Locate the cell with the specified text and output its [X, Y] center coordinate. 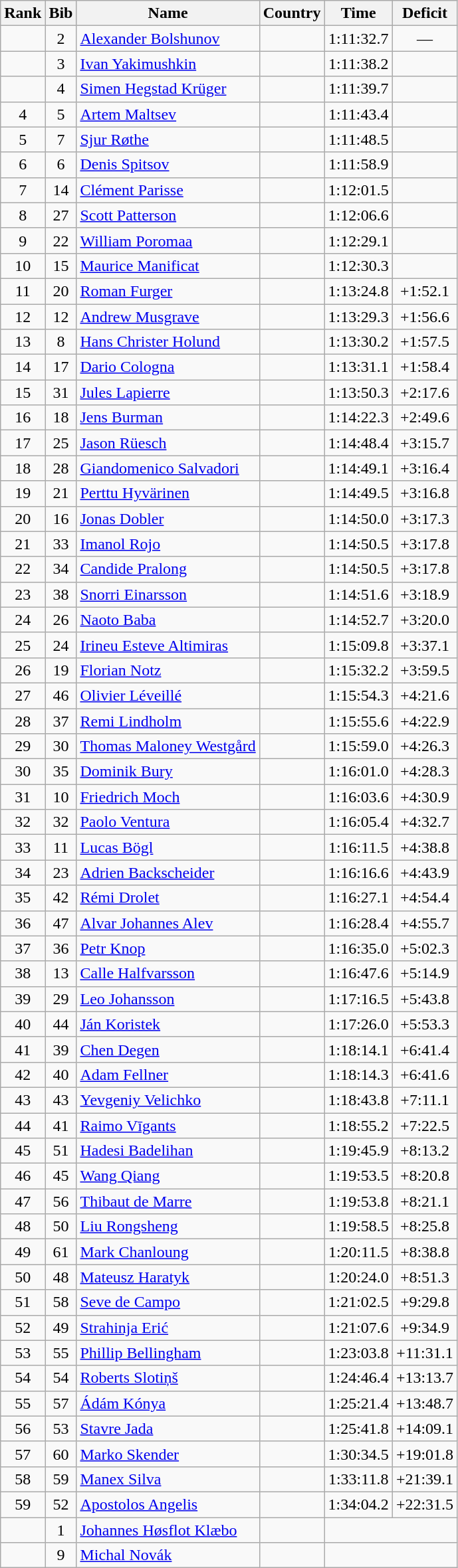
1:14:48.4 [358, 443]
Denis Spitsov [168, 165]
+1:56.6 [424, 317]
Country [292, 13]
Leo Johansson [168, 999]
1:14:49.1 [358, 468]
Alvar Johannes Alev [168, 923]
Roman Furger [168, 291]
1:19:53.5 [358, 1176]
+7:11.1 [424, 1100]
Hans Christer Holund [168, 342]
+13:48.7 [424, 1403]
+2:49.6 [424, 418]
Adam Fellner [168, 1075]
Michal Novák [168, 1555]
+1:57.5 [424, 342]
Rank [23, 13]
Perttu Hyvärinen [168, 493]
61 [61, 1252]
Hadesi Badelihan [168, 1151]
Mateusz Haratyk [168, 1277]
Yevgeniy Velichko [168, 1100]
+5:53.3 [424, 1024]
Jules Lapierre [168, 392]
+3:17.3 [424, 519]
+9:29.8 [424, 1302]
— [424, 39]
1:12:29.1 [358, 240]
1:19:58.5 [358, 1227]
Snorri Einarsson [168, 594]
Phillip Bellingham [168, 1353]
Time [358, 13]
Alexander Bolshunov [168, 39]
1:19:45.9 [358, 1151]
+4:22.9 [424, 721]
Apostolos Angelis [168, 1504]
1:18:43.8 [358, 1100]
Ádám Kónya [168, 1403]
+3:20.0 [424, 620]
1:15:54.3 [358, 695]
1:11:39.7 [358, 89]
1:16:35.0 [358, 948]
Chen Degen [168, 1049]
Irineu Esteve Altimiras [168, 645]
+4:55.7 [424, 923]
Sjur Røthe [168, 139]
1:21:02.5 [358, 1302]
1:25:41.8 [358, 1429]
Name [168, 13]
1:15:55.6 [358, 721]
Andrew Musgrave [168, 317]
+4:38.8 [424, 847]
1:18:14.3 [358, 1075]
Giandomenico Salvadori [168, 468]
1:30:34.5 [358, 1454]
1:17:16.5 [358, 999]
1 [61, 1529]
Rémi Drolet [168, 898]
Ján Koristek [168, 1024]
Liu Rongsheng [168, 1227]
1:13:30.2 [358, 342]
+13:13.7 [424, 1378]
Strahinja Erić [168, 1328]
1:11:48.5 [358, 139]
1:11:32.7 [358, 39]
1:12:01.5 [358, 190]
1:24:46.4 [358, 1378]
Lucas Bögl [168, 847]
Imanol Rojo [168, 544]
+8:20.8 [424, 1176]
Adrien Backscheider [168, 873]
+5:14.9 [424, 974]
1:11:58.9 [358, 165]
1:18:55.2 [358, 1126]
1:23:03.8 [358, 1353]
1:16:03.6 [358, 797]
1:11:38.2 [358, 64]
+3:15.7 [424, 443]
Jens Burman [168, 418]
Manex Silva [168, 1479]
Seve de Campo [168, 1302]
1:12:30.3 [358, 266]
1:12:06.6 [358, 215]
+6:41.6 [424, 1075]
+3:59.5 [424, 670]
+5:02.3 [424, 948]
60 [61, 1454]
1:11:43.4 [358, 114]
+4:32.7 [424, 822]
+4:30.9 [424, 797]
Deficit [424, 13]
+4:43.9 [424, 873]
Dominik Bury [168, 772]
Wang Qiang [168, 1176]
+1:52.1 [424, 291]
+3:16.8 [424, 493]
1:16:01.0 [358, 772]
Marko Skender [168, 1454]
1:33:11.8 [358, 1479]
Johannes Høsflot Klæbo [168, 1529]
+2:17.6 [424, 392]
+22:31.5 [424, 1504]
1:20:24.0 [358, 1277]
Bib [61, 13]
1:16:27.1 [358, 898]
1:13:31.1 [358, 367]
+8:25.8 [424, 1227]
Naoto Baba [168, 620]
+4:26.3 [424, 746]
Ivan Yakimushkin [168, 64]
3 [61, 64]
1:14:52.7 [358, 620]
1:14:22.3 [358, 418]
1:20:11.5 [358, 1252]
1:15:09.8 [358, 645]
+1:58.4 [424, 367]
Mark Chanloung [168, 1252]
Raimo Vīgants [168, 1126]
Calle Halfvarsson [168, 974]
+4:54.4 [424, 898]
+4:21.6 [424, 695]
1:14:51.6 [358, 594]
Florian Notz [168, 670]
Simen Hegstad Krüger [168, 89]
1:16:11.5 [358, 847]
Stavre Jada [168, 1429]
+19:01.8 [424, 1454]
+3:18.9 [424, 594]
1:21:07.6 [358, 1328]
Roberts Slotiņš [168, 1378]
Jason Rüesch [168, 443]
+7:22.5 [424, 1126]
1:16:47.6 [358, 974]
1:16:05.4 [358, 822]
Jonas Dobler [168, 519]
1:13:24.8 [358, 291]
1:25:21.4 [358, 1403]
Artem Maltsev [168, 114]
+6:41.4 [424, 1049]
1:13:29.3 [358, 317]
1:16:28.4 [358, 923]
+3:16.4 [424, 468]
1:15:32.2 [358, 670]
+3:37.1 [424, 645]
Paolo Ventura [168, 822]
+11:31.1 [424, 1353]
William Poromaa [168, 240]
1:14:50.0 [358, 519]
Friedrich Moch [168, 797]
Clément Parisse [168, 190]
Maurice Manificat [168, 266]
1:34:04.2 [358, 1504]
1:19:53.8 [358, 1201]
2 [61, 39]
+8:38.8 [424, 1252]
1:18:14.1 [358, 1049]
+5:43.8 [424, 999]
+21:39.1 [424, 1479]
1:17:26.0 [358, 1024]
Dario Cologna [168, 367]
1:15:59.0 [358, 746]
Olivier Léveillé [168, 695]
1:16:16.6 [358, 873]
+8:21.1 [424, 1201]
Scott Patterson [168, 215]
Thomas Maloney Westgård [168, 746]
+14:09.1 [424, 1429]
Remi Lindholm [168, 721]
Petr Knop [168, 948]
+8:13.2 [424, 1151]
Candide Pralong [168, 569]
1:13:50.3 [358, 392]
+4:28.3 [424, 772]
+9:34.9 [424, 1328]
1:14:49.5 [358, 493]
+8:51.3 [424, 1277]
Thibaut de Marre [168, 1201]
